Locate the cell with the specified text and output its [x, y] center coordinate. 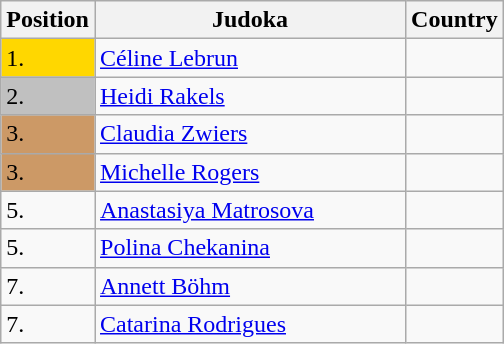
Country [455, 20]
2. [48, 96]
Claudia Zwiers [250, 134]
Catarina Rodrigues [250, 324]
Anastasiya Matrosova [250, 210]
1. [48, 58]
Position [48, 20]
Polina Chekanina [250, 248]
Michelle Rogers [250, 172]
Annett Böhm [250, 286]
Céline Lebrun [250, 58]
Heidi Rakels [250, 96]
Judoka [250, 20]
